Scan for the cell matching the given text and deliver its (X, Y) coordinate at center. 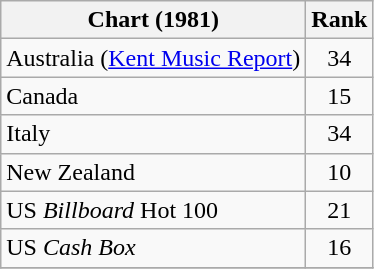
New Zealand (154, 172)
10 (340, 172)
15 (340, 96)
16 (340, 248)
Italy (154, 134)
US Billboard Hot 100 (154, 210)
21 (340, 210)
Rank (340, 20)
US Cash Box (154, 248)
Australia (Kent Music Report) (154, 58)
Chart (1981) (154, 20)
Canada (154, 96)
